Provide the [X, Y] coordinate of the cell's center where the given text is located.  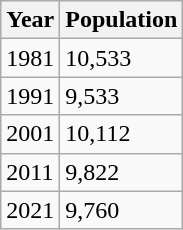
9,760 [122, 210]
1991 [30, 96]
Year [30, 20]
9,822 [122, 172]
2021 [30, 210]
10,112 [122, 134]
2001 [30, 134]
1981 [30, 58]
10,533 [122, 58]
Population [122, 20]
9,533 [122, 96]
2011 [30, 172]
